Find where the given text appears and provide that cell's center as [x, y] coordinate. 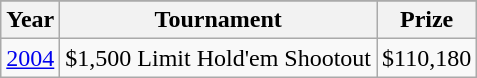
$110,180 [427, 58]
Tournament [218, 20]
$1,500 Limit Hold'em Shootout [218, 58]
Prize [427, 20]
Year [30, 20]
2004 [30, 58]
